Determine the (x, y) coordinate at the center of the cell enclosing the given text.  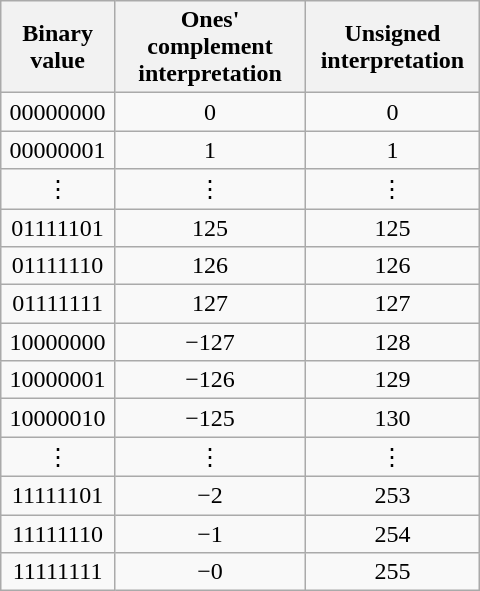
01111101 (58, 227)
11111111 (58, 572)
255 (393, 572)
Binary value (58, 47)
10000001 (58, 380)
−125 (210, 418)
Ones' complement interpretation (210, 47)
01111111 (58, 304)
10000000 (58, 342)
253 (393, 495)
−127 (210, 342)
−0 (210, 572)
−126 (210, 380)
11111101 (58, 495)
128 (393, 342)
Unsigned interpretation (393, 47)
10000010 (58, 418)
−1 (210, 533)
11111110 (58, 533)
129 (393, 380)
−2 (210, 495)
00000000 (58, 112)
254 (393, 533)
00000001 (58, 150)
130 (393, 418)
01111110 (58, 266)
